Return (X, Y) of the center of cell containing provided text 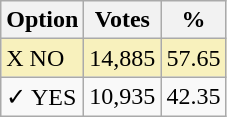
X NO (42, 58)
% (194, 20)
42.35 (194, 97)
14,885 (122, 58)
57.65 (194, 58)
Option (42, 20)
✓ YES (42, 97)
Votes (122, 20)
10,935 (122, 97)
